Provide the (X, Y) coordinate of the cell's center where the given text is located.  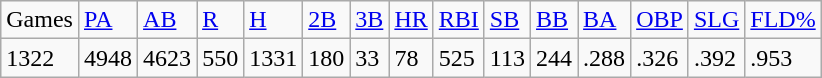
3B (370, 20)
2B (326, 20)
.392 (716, 58)
1331 (274, 58)
244 (554, 58)
H (274, 20)
Games (40, 20)
OBP (660, 20)
BA (604, 20)
SB (507, 20)
113 (507, 58)
78 (411, 58)
FLD% (783, 20)
BB (554, 20)
.326 (660, 58)
HR (411, 20)
SLG (716, 20)
.953 (783, 58)
PA (108, 20)
4623 (168, 58)
AB (168, 20)
180 (326, 58)
33 (370, 58)
525 (458, 58)
.288 (604, 58)
550 (220, 58)
4948 (108, 58)
1322 (40, 58)
RBI (458, 20)
R (220, 20)
